For the text-containing cell, return its midpoint in (x, y) coordinate format. 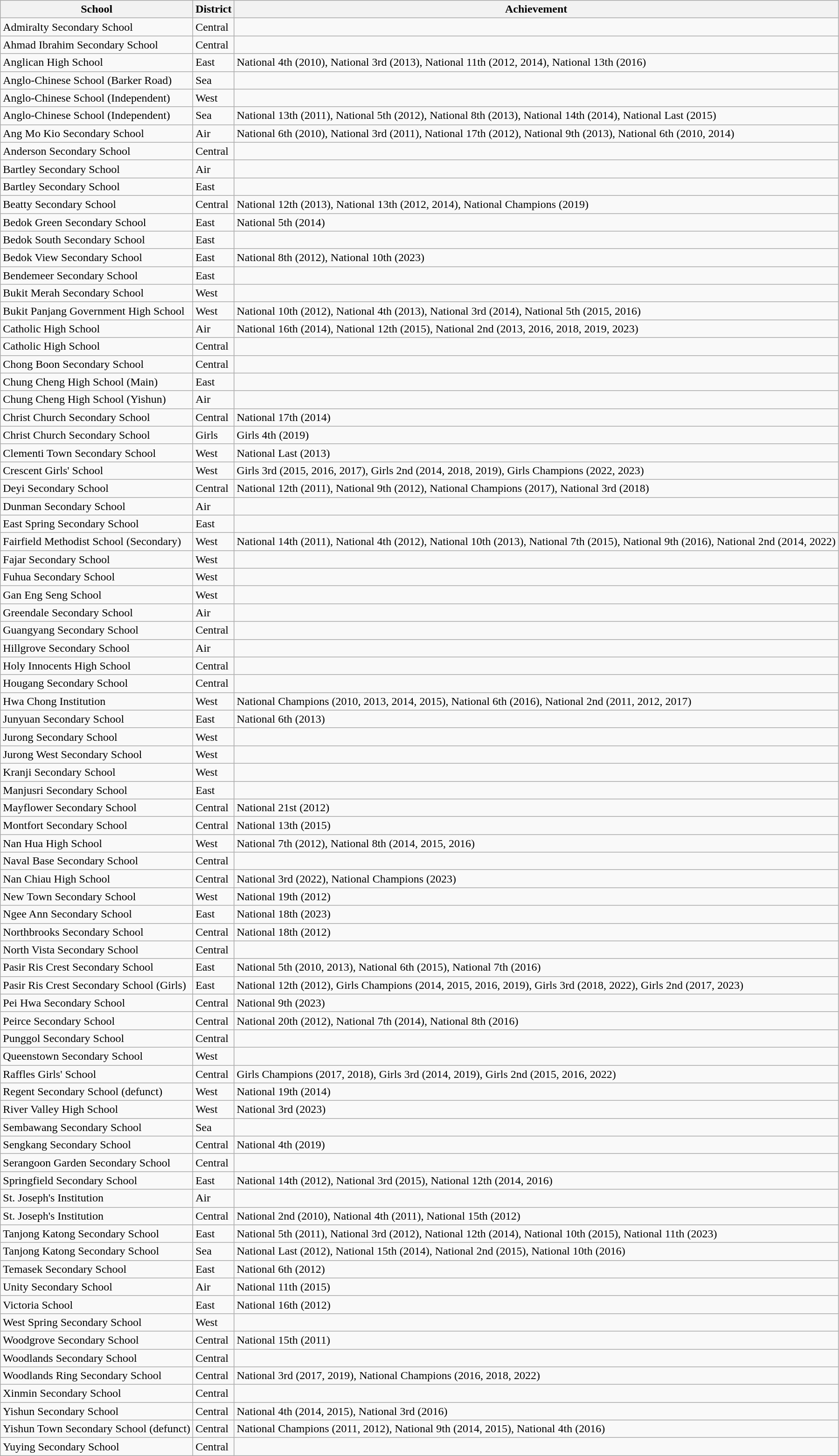
Fairfield Methodist School (Secondary) (97, 542)
Chung Cheng High School (Yishun) (97, 400)
National 6th (2010), National 3rd (2011), National 17th (2012), National 9th (2013), National 6th (2010, 2014) (536, 133)
Springfield Secondary School (97, 1180)
Guangyang Secondary School (97, 630)
National Last (2013) (536, 453)
National 2nd (2010), National 4th (2011), National 15th (2012) (536, 1216)
Jurong Secondary School (97, 737)
National 19th (2012) (536, 897)
Raffles Girls' School (97, 1074)
Yishun Town Secondary School (defunct) (97, 1429)
Anglican High School (97, 62)
Regent Secondary School (defunct) (97, 1092)
Fuhua Secondary School (97, 577)
Sembawang Secondary School (97, 1127)
National 19th (2014) (536, 1092)
Ahmad Ibrahim Secondary School (97, 45)
National 4th (2014, 2015), National 3rd (2016) (536, 1411)
National 3rd (2022), National Champions (2023) (536, 879)
National 12th (2013), National 13th (2012, 2014), National Champions (2019) (536, 204)
National 5th (2014) (536, 222)
National 15th (2011) (536, 1340)
Bedok Green Secondary School (97, 222)
Girls 4th (2019) (536, 435)
New Town Secondary School (97, 897)
National 18th (2023) (536, 914)
National 12th (2011), National 9th (2012), National Champions (2017), National 3rd (2018) (536, 488)
District (214, 9)
Anderson Secondary School (97, 151)
Achievement (536, 9)
Jurong West Secondary School (97, 754)
Clementi Town Secondary School (97, 453)
Montfort Secondary School (97, 826)
Gan Eng Seng School (97, 595)
Punggol Secondary School (97, 1038)
Northbrooks Secondary School (97, 932)
Kranji Secondary School (97, 772)
National 16th (2014), National 12th (2015), National 2nd (2013, 2016, 2018, 2019, 2023) (536, 329)
Greendale Secondary School (97, 613)
National Champions (2011, 2012), National 9th (2014, 2015), National 4th (2016) (536, 1429)
Dunman Secondary School (97, 506)
Girls (214, 435)
East Spring Secondary School (97, 524)
National 3rd (2023) (536, 1110)
National 4th (2019) (536, 1145)
Xinmin Secondary School (97, 1394)
Naval Base Secondary School (97, 861)
National Last (2012), National 15th (2014), National 2nd (2015), National 10th (2016) (536, 1251)
National 20th (2012), National 7th (2014), National 8th (2016) (536, 1021)
Holy Innocents High School (97, 666)
National 17th (2014) (536, 417)
Pei Hwa Secondary School (97, 1003)
Bedok View Secondary School (97, 258)
Peirce Secondary School (97, 1021)
National 13th (2011), National 5th (2012), National 8th (2013), National 14th (2014), National Last (2015) (536, 116)
National 6th (2013) (536, 719)
Ang Mo Kio Secondary School (97, 133)
Woodlands Secondary School (97, 1358)
Anglo-Chinese School (Barker Road) (97, 80)
National 11th (2015) (536, 1287)
Girls 3rd (2015, 2016, 2017), Girls 2nd (2014, 2018, 2019), Girls Champions (2022, 2023) (536, 470)
National 3rd (2017, 2019), National Champions (2016, 2018, 2022) (536, 1376)
National 7th (2012), National 8th (2014, 2015, 2016) (536, 843)
Pasir Ris Crest Secondary School (97, 967)
National 21st (2012) (536, 808)
National 16th (2012) (536, 1304)
Ngee Ann Secondary School (97, 914)
Hwa Chong Institution (97, 701)
National 12th (2012), Girls Champions (2014, 2015, 2016, 2019), Girls 3rd (2018, 2022), Girls 2nd (2017, 2023) (536, 985)
National 13th (2015) (536, 826)
Bukit Merah Secondary School (97, 293)
North Vista Secondary School (97, 950)
Bendemeer Secondary School (97, 276)
Manjusri Secondary School (97, 790)
Chong Boon Secondary School (97, 364)
Pasir Ris Crest Secondary School (Girls) (97, 985)
Nan Hua High School (97, 843)
National 5th (2010, 2013), National 6th (2015), National 7th (2016) (536, 967)
National 10th (2012), National 4th (2013), National 3rd (2014), National 5th (2015, 2016) (536, 311)
Woodlands Ring Secondary School (97, 1376)
National 18th (2012) (536, 932)
Unity Secondary School (97, 1287)
Mayflower Secondary School (97, 808)
National 8th (2012), National 10th (2023) (536, 258)
River Valley High School (97, 1110)
Hillgrove Secondary School (97, 648)
West Spring Secondary School (97, 1322)
Nan Chiau High School (97, 879)
National 4th (2010), National 3rd (2013), National 11th (2012, 2014), National 13th (2016) (536, 62)
Crescent Girls' School (97, 470)
Junyuan Secondary School (97, 719)
Chung Cheng High School (Main) (97, 382)
National 9th (2023) (536, 1003)
Bukit Panjang Government High School (97, 311)
Temasek Secondary School (97, 1269)
National 14th (2011), National 4th (2012), National 10th (2013), National 7th (2015), National 9th (2016), National 2nd (2014, 2022) (536, 542)
Deyi Secondary School (97, 488)
Girls Champions (2017, 2018), Girls 3rd (2014, 2019), Girls 2nd (2015, 2016, 2022) (536, 1074)
Serangoon Garden Secondary School (97, 1163)
Victoria School (97, 1304)
Admiralty Secondary School (97, 27)
Fajar Secondary School (97, 559)
Queenstown Secondary School (97, 1056)
Woodgrove Secondary School (97, 1340)
National Champions (2010, 2013, 2014, 2015), National 6th (2016), National 2nd (2011, 2012, 2017) (536, 701)
Yishun Secondary School (97, 1411)
Sengkang Secondary School (97, 1145)
Bedok South Secondary School (97, 240)
National 14th (2012), National 3rd (2015), National 12th (2014, 2016) (536, 1180)
Yuying Secondary School (97, 1447)
School (97, 9)
Hougang Secondary School (97, 683)
National 5th (2011), National 3rd (2012), National 12th (2014), National 10th (2015), National 11th (2023) (536, 1234)
Beatty Secondary School (97, 204)
National 6th (2012) (536, 1269)
